For the text-containing cell, return its midpoint in (x, y) coordinate format. 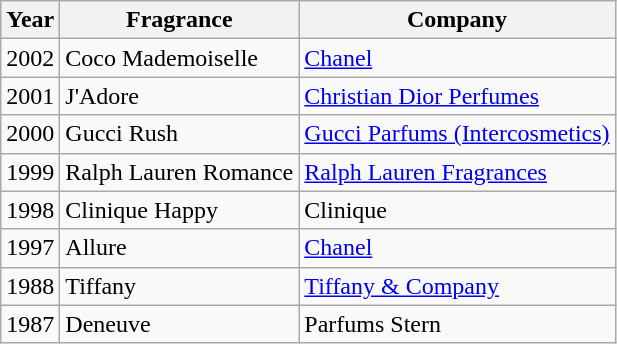
2002 (30, 58)
Parfums Stern (457, 324)
Tiffany (180, 286)
1987 (30, 324)
Ralph Lauren Fragrances (457, 172)
Gucci Rush (180, 134)
1997 (30, 248)
Christian Dior Perfumes (457, 96)
J'Adore (180, 96)
Year (30, 20)
Company (457, 20)
Deneuve (180, 324)
2001 (30, 96)
Allure (180, 248)
1998 (30, 210)
1988 (30, 286)
Gucci Parfums (Intercosmetics) (457, 134)
2000 (30, 134)
Clinique Happy (180, 210)
Clinique (457, 210)
Coco Mademoiselle (180, 58)
Fragrance (180, 20)
Tiffany & Company (457, 286)
1999 (30, 172)
Ralph Lauren Romance (180, 172)
